Capture the cell that displays the provided text and extract its (X, Y) central coordinate. 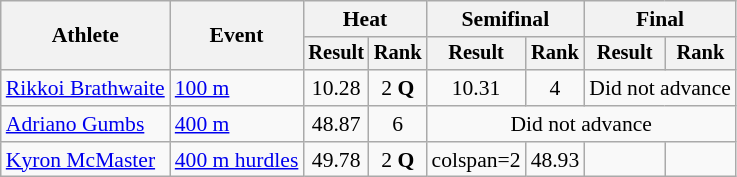
Adriano Gumbs (86, 124)
48.87 (336, 124)
Athlete (86, 36)
10.31 (476, 88)
100 m (237, 88)
6 (398, 124)
Semifinal (506, 19)
Heat (364, 19)
4 (556, 88)
Final (660, 19)
2 Q (398, 88)
400 m (237, 124)
Event (237, 36)
Rikkoi Brathwaite (86, 88)
10.28 (336, 88)
